Return the [x, y] coordinate for the center point of the cell that contains the specified text.  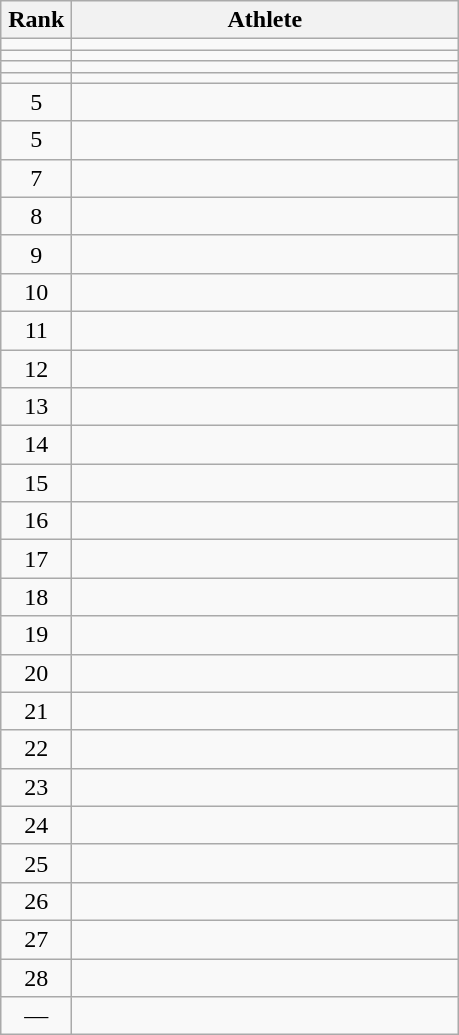
22 [36, 749]
19 [36, 635]
27 [36, 939]
18 [36, 597]
21 [36, 711]
Athlete [265, 20]
26 [36, 901]
24 [36, 825]
9 [36, 254]
17 [36, 559]
20 [36, 673]
23 [36, 787]
28 [36, 977]
16 [36, 521]
7 [36, 178]
11 [36, 330]
13 [36, 407]
12 [36, 369]
10 [36, 292]
8 [36, 216]
15 [36, 483]
— [36, 1016]
Rank [36, 20]
25 [36, 863]
14 [36, 445]
